Return the (x, y) coordinate for the center point of the cell that contains the specified text.  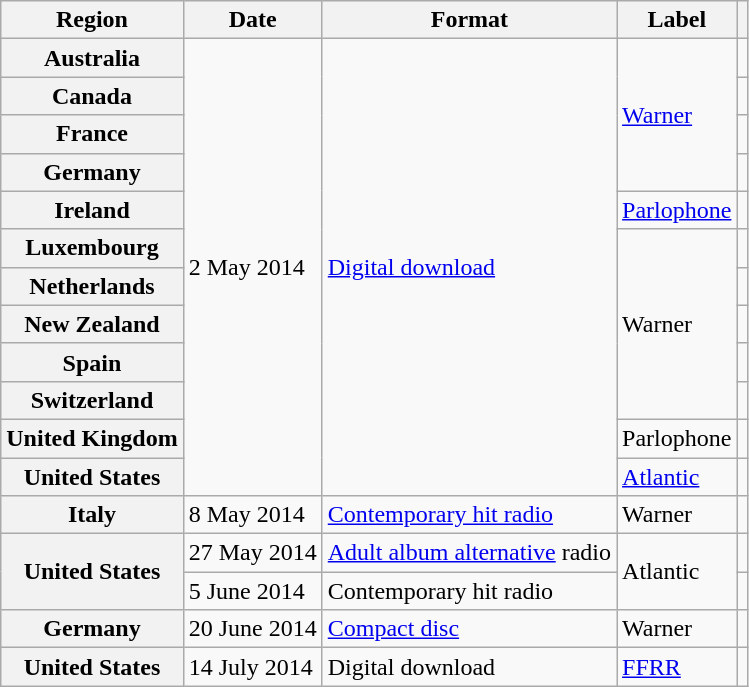
14 July 2014 (252, 667)
Netherlands (92, 286)
Switzerland (92, 400)
Australia (92, 58)
Label (677, 20)
New Zealand (92, 324)
FFRR (677, 667)
8 May 2014 (252, 515)
5 June 2014 (252, 591)
Luxembourg (92, 248)
France (92, 134)
Ireland (92, 210)
Compact disc (469, 629)
Canada (92, 96)
Format (469, 20)
Italy (92, 515)
2 May 2014 (252, 268)
20 June 2014 (252, 629)
27 May 2014 (252, 553)
Date (252, 20)
United Kingdom (92, 438)
Spain (92, 362)
Region (92, 20)
Adult album alternative radio (469, 553)
